For the text-containing cell, return its midpoint in [X, Y] coordinate format. 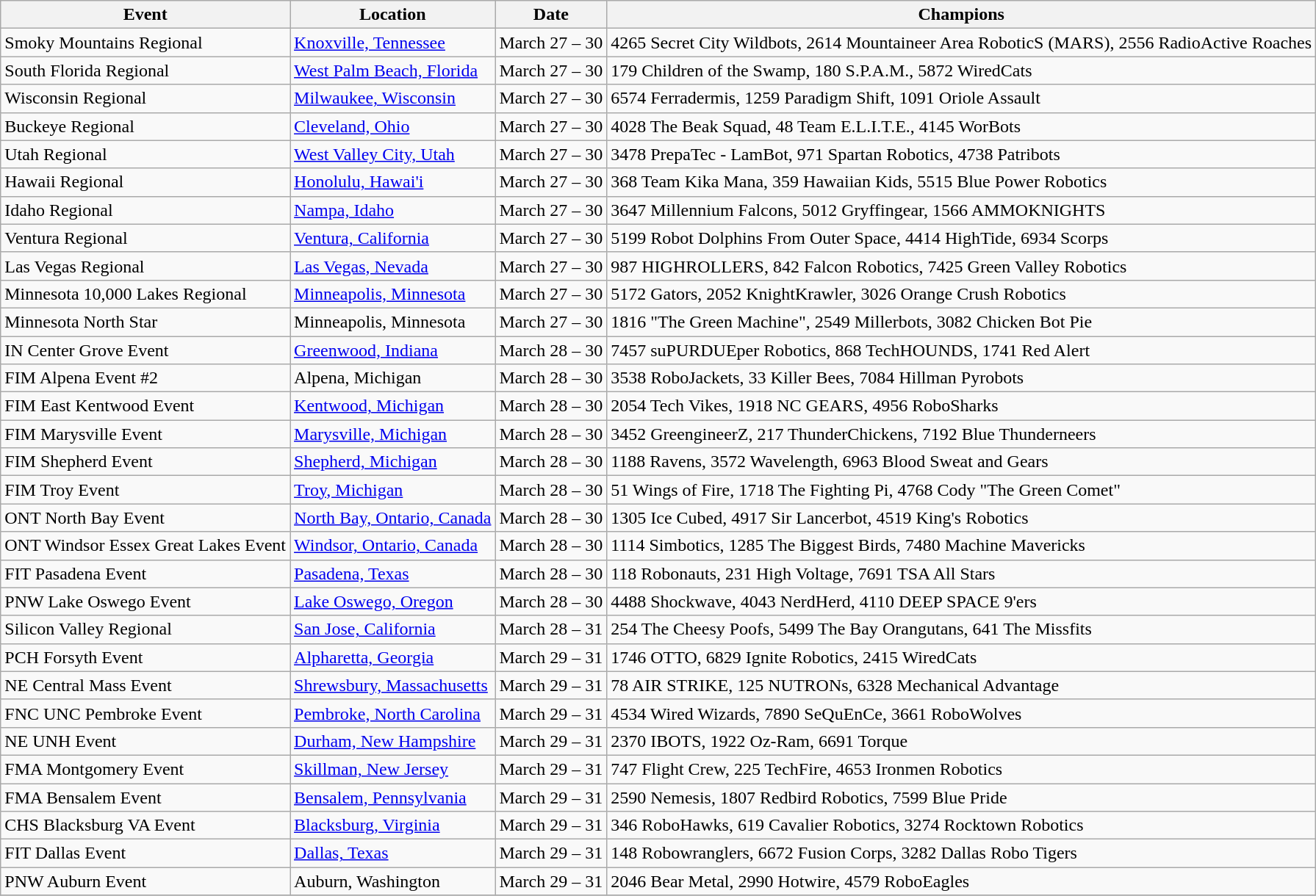
Cleveland, Ohio [392, 126]
Auburn, Washington [392, 881]
FIM East Kentwood Event [145, 406]
Hawaii Regional [145, 182]
2046 Bear Metal, 2990 Hotwire, 4579 RoboEagles [961, 881]
Las Vegas Regional [145, 266]
Kentwood, Michigan [392, 406]
3647 Millennium Falcons, 5012 Gryffingear, 1566 AMMOKNIGHTS [961, 210]
Marysville, Michigan [392, 434]
FIM Shepherd Event [145, 462]
Dallas, Texas [392, 853]
Ventura Regional [145, 238]
Shepherd, Michigan [392, 462]
254 The Cheesy Poofs, 5499 The Bay Orangutans, 641 The Missfits [961, 629]
FMA Bensalem Event [145, 797]
FIM Marysville Event [145, 434]
179 Children of the Swamp, 180 S.P.A.M., 5872 WiredCats [961, 71]
5172 Gators, 2052 KnightKrawler, 3026 Orange Crush Robotics [961, 294]
Shrewsbury, Massachusetts [392, 685]
Alpharetta, Georgia [392, 657]
2370 IBOTS, 1922 Oz-Ram, 6691 Torque [961, 741]
Minnesota 10,000 Lakes Regional [145, 294]
Pasadena, Texas [392, 574]
2590 Nemesis, 1807 Redbird Robotics, 7599 Blue Pride [961, 797]
CHS Blacksburg VA Event [145, 825]
7457 suPURDUEper Robotics, 868 TechHOUNDS, 1741 Red Alert [961, 350]
Wisconsin Regional [145, 98]
Date [551, 15]
FIM Alpena Event #2 [145, 378]
Alpena, Michigan [392, 378]
West Valley City, Utah [392, 154]
Utah Regional [145, 154]
Troy, Michigan [392, 490]
Nampa, Idaho [392, 210]
987 HIGHROLLERS, 842 Falcon Robotics, 7425 Green Valley Robotics [961, 266]
Honolulu, Hawai'i [392, 182]
FIT Pasadena Event [145, 574]
1188 Ravens, 3572 Wavelength, 6963 Blood Sweat and Gears [961, 462]
4534 Wired Wizards, 7890 SeQuEnCe, 3661 RoboWolves [961, 713]
PCH Forsyth Event [145, 657]
Minnesota North Star [145, 322]
Smoky Mountains Regional [145, 43]
Blacksburg, Virginia [392, 825]
51 Wings of Fire, 1718 The Fighting Pi, 4768 Cody "The Green Comet" [961, 490]
1114 Simbotics, 1285 The Biggest Birds, 7480 Machine Mavericks [961, 546]
Ventura, California [392, 238]
Silicon Valley Regional [145, 629]
3538 RoboJackets, 33 Killer Bees, 7084 Hillman Pyrobots [961, 378]
ONT North Bay Event [145, 518]
1746 OTTO, 6829 Ignite Robotics, 2415 WiredCats [961, 657]
747 Flight Crew, 225 TechFire, 4653 Ironmen Robotics [961, 769]
FIM Troy Event [145, 490]
3478 PrepaTec - LamBot, 971 Spartan Robotics, 4738 Patribots [961, 154]
NE UNH Event [145, 741]
PNW Auburn Event [145, 881]
Lake Oswego, Oregon [392, 601]
South Florida Regional [145, 71]
5199 Robot Dolphins From Outer Space, 4414 HighTide, 6934 Scorps [961, 238]
6574 Ferradermis, 1259 Paradigm Shift, 1091 Oriole Assault [961, 98]
Windsor, Ontario, Canada [392, 546]
San Jose, California [392, 629]
PNW Lake Oswego Event [145, 601]
Pembroke, North Carolina [392, 713]
IN Center Grove Event [145, 350]
1305 Ice Cubed, 4917 Sir Lancerbot, 4519 King's Robotics [961, 518]
FIT Dallas Event [145, 853]
North Bay, Ontario, Canada [392, 518]
Knoxville, Tennessee [392, 43]
Idaho Regional [145, 210]
118 Robonauts, 231 High Voltage, 7691 TSA All Stars [961, 574]
Champions [961, 15]
368 Team Kika Mana, 359 Hawaiian Kids, 5515 Blue Power Robotics [961, 182]
NE Central Mass Event [145, 685]
3452 GreengineerZ, 217 ThunderChickens, 7192 Blue Thunderneers [961, 434]
Skillman, New Jersey [392, 769]
Milwaukee, Wisconsin [392, 98]
346 RoboHawks, 619 Cavalier Robotics, 3274 Rocktown Robotics [961, 825]
4028 The Beak Squad, 48 Team E.L.I.T.E., 4145 WorBots [961, 126]
Event [145, 15]
4265 Secret City Wildbots, 2614 Mountaineer Area RoboticS (MARS), 2556 RadioActive Roaches [961, 43]
Location [392, 15]
2054 Tech Vikes, 1918 NC GEARS, 4956 RoboSharks [961, 406]
Las Vegas, Nevada [392, 266]
Durham, New Hampshire [392, 741]
Bensalem, Pennsylvania [392, 797]
FNC UNC Pembroke Event [145, 713]
Greenwood, Indiana [392, 350]
March 28 – 31 [551, 629]
4488 Shockwave, 4043 NerdHerd, 4110 DEEP SPACE 9'ers [961, 601]
78 AIR STRIKE, 125 NUTRONs, 6328 Mechanical Advantage [961, 685]
FMA Montgomery Event [145, 769]
West Palm Beach, Florida [392, 71]
1816 "The Green Machine", 2549 Millerbots, 3082 Chicken Bot Pie [961, 322]
ONT Windsor Essex Great Lakes Event [145, 546]
Buckeye Regional [145, 126]
148 Robowranglers, 6672 Fusion Corps, 3282 Dallas Robo Tigers [961, 853]
